Extract the [x, y] coordinate from the center of the cell holding the provided text.  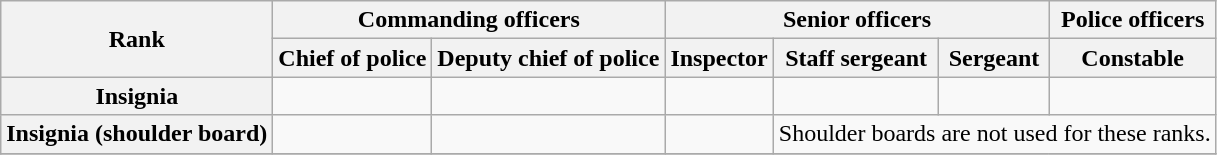
Inspector [719, 58]
Deputy chief of police [548, 58]
Sergeant [994, 58]
Police officers [1132, 20]
Insignia [137, 96]
Chief of police [352, 58]
Rank [137, 39]
Insignia (shoulder board) [137, 134]
Constable [1132, 58]
Shoulder boards are not used for these ranks. [994, 134]
Senior officers [857, 20]
Staff sergeant [856, 58]
Commanding officers [469, 20]
